Provide the [X, Y] coordinate of the cell's center where the given text is located.  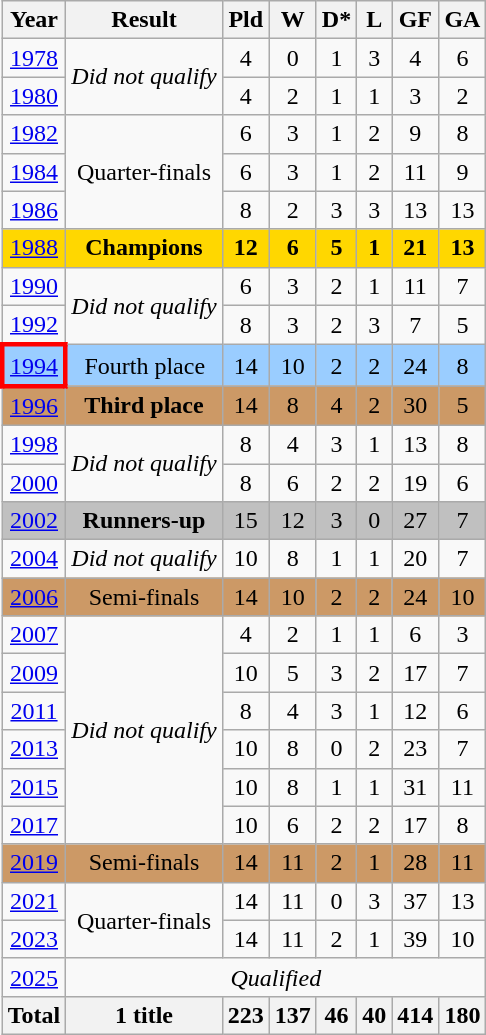
Result [144, 20]
137 [292, 1015]
23 [416, 749]
1 title [144, 1015]
39 [416, 939]
Fourth place [144, 366]
15 [246, 521]
GA [462, 20]
Qualified [276, 977]
1994 [34, 366]
28 [416, 863]
2007 [34, 635]
1980 [34, 96]
2006 [34, 597]
27 [416, 521]
31 [416, 787]
1988 [34, 248]
L [374, 20]
2017 [34, 825]
Total [34, 1015]
2004 [34, 559]
19 [416, 483]
2002 [34, 521]
2011 [34, 711]
Third place [144, 406]
Pld [246, 20]
1998 [34, 444]
2021 [34, 901]
1990 [34, 286]
1996 [34, 406]
Year [34, 20]
180 [462, 1015]
Runners-up [144, 521]
2009 [34, 673]
W [292, 20]
2013 [34, 749]
1986 [34, 210]
1978 [34, 58]
GF [416, 20]
40 [374, 1015]
2019 [34, 863]
37 [416, 901]
Champions [144, 248]
30 [416, 406]
21 [416, 248]
2000 [34, 483]
223 [246, 1015]
1992 [34, 325]
2025 [34, 977]
2015 [34, 787]
46 [336, 1015]
D* [336, 20]
414 [416, 1015]
1984 [34, 172]
2023 [34, 939]
1982 [34, 134]
20 [416, 559]
